From the cell containing the given text, extract its center point as (x, y) coordinate. 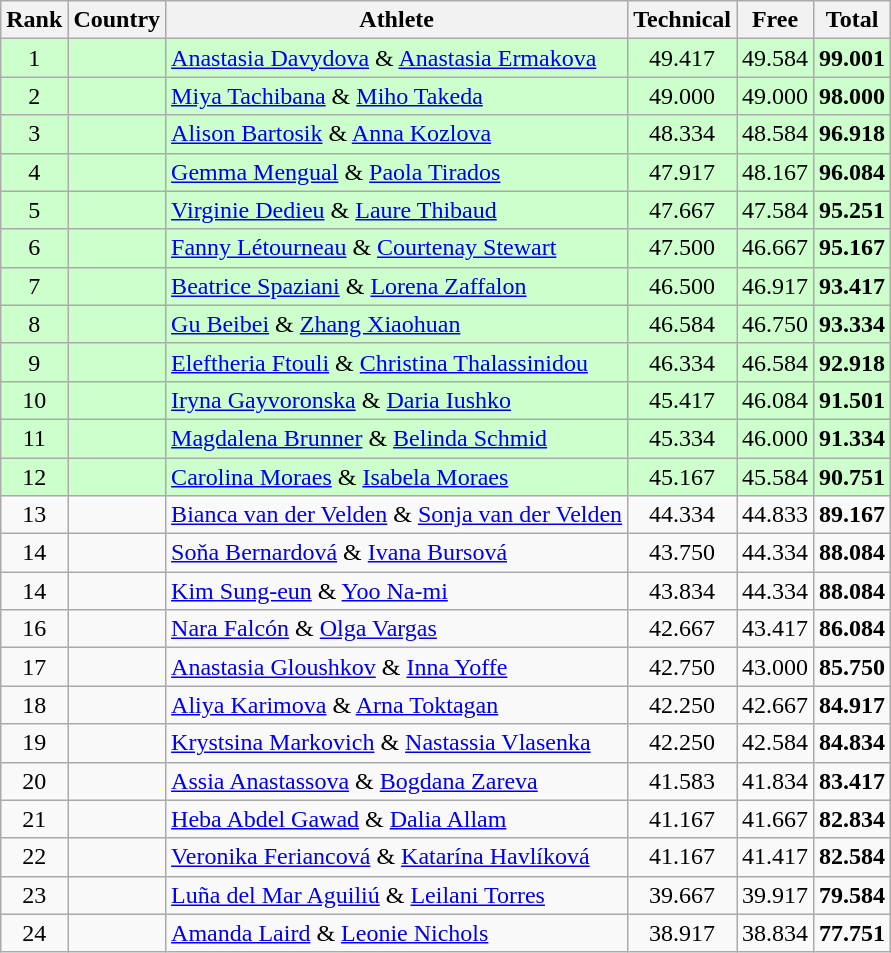
46.667 (776, 248)
1 (34, 58)
43.750 (682, 553)
19 (34, 743)
48.584 (776, 134)
83.417 (852, 781)
47.584 (776, 210)
10 (34, 400)
Kim Sung-eun & Yoo Na-mi (397, 591)
44.833 (776, 515)
43.000 (776, 667)
45.167 (682, 477)
48.334 (682, 134)
39.667 (682, 895)
9 (34, 362)
Eleftheria Ftouli & Christina Thalassinidou (397, 362)
Anastasia Davydova & Anastasia Ermakova (397, 58)
91.334 (852, 438)
98.000 (852, 96)
46.084 (776, 400)
20 (34, 781)
Total (852, 20)
45.334 (682, 438)
12 (34, 477)
38.917 (682, 933)
41.417 (776, 857)
13 (34, 515)
23 (34, 895)
Assia Anastassova & Bogdana Zareva (397, 781)
3 (34, 134)
38.834 (776, 933)
16 (34, 629)
41.834 (776, 781)
5 (34, 210)
46.917 (776, 286)
22 (34, 857)
46.750 (776, 324)
39.917 (776, 895)
4 (34, 172)
Beatrice Spaziani & Lorena Zaffalon (397, 286)
46.000 (776, 438)
43.834 (682, 591)
93.334 (852, 324)
Luña del Mar Aguiliú & Leilani Torres (397, 895)
84.834 (852, 743)
47.917 (682, 172)
Rank (34, 20)
96.084 (852, 172)
49.584 (776, 58)
49.417 (682, 58)
41.583 (682, 781)
89.167 (852, 515)
Nara Falcón & Olga Vargas (397, 629)
Fanny Létourneau & Courtenay Stewart (397, 248)
Heba Abdel Gawad & Dalia Allam (397, 819)
99.001 (852, 58)
Anastasia Gloushkov & Inna Yoffe (397, 667)
Gemma Mengual & Paola Tirados (397, 172)
93.417 (852, 286)
43.417 (776, 629)
21 (34, 819)
96.918 (852, 134)
84.917 (852, 705)
45.417 (682, 400)
Miya Tachibana & Miho Takeda (397, 96)
Athlete (397, 20)
42.750 (682, 667)
41.667 (776, 819)
Soňa Bernardová & Ivana Bursová (397, 553)
95.251 (852, 210)
85.750 (852, 667)
95.167 (852, 248)
48.167 (776, 172)
Gu Beibei & Zhang Xiaohuan (397, 324)
7 (34, 286)
45.584 (776, 477)
Amanda Laird & Leonie Nichols (397, 933)
46.500 (682, 286)
Iryna Gayvoronska & Daria Iushko (397, 400)
Alison Bartosik & Anna Kozlova (397, 134)
6 (34, 248)
92.918 (852, 362)
24 (34, 933)
77.751 (852, 933)
18 (34, 705)
Veronika Feriancová & Katarína Havlíková (397, 857)
47.500 (682, 248)
46.334 (682, 362)
8 (34, 324)
Technical (682, 20)
90.751 (852, 477)
47.667 (682, 210)
Aliya Karimova & Arna Toktagan (397, 705)
11 (34, 438)
Virginie Dedieu & Laure Thibaud (397, 210)
91.501 (852, 400)
82.834 (852, 819)
Bianca van der Velden & Sonja van der Velden (397, 515)
17 (34, 667)
Country (117, 20)
Carolina Moraes & Isabela Moraes (397, 477)
Krystsina Markovich & Nastassia Vlasenka (397, 743)
79.584 (852, 895)
82.584 (852, 857)
42.584 (776, 743)
Free (776, 20)
86.084 (852, 629)
Magdalena Brunner & Belinda Schmid (397, 438)
2 (34, 96)
